Extract the [X, Y] coordinate from the center of the cell holding the provided text.  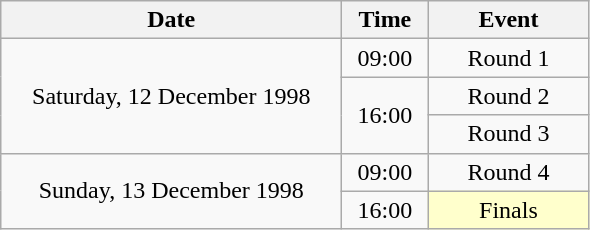
Event [508, 20]
Saturday, 12 December 1998 [172, 96]
Round 4 [508, 172]
Round 2 [508, 96]
Finals [508, 210]
Round 3 [508, 134]
Round 1 [508, 58]
Date [172, 20]
Time [385, 20]
Sunday, 13 December 1998 [172, 191]
